Extract the (X, Y) coordinate from the center of the cell holding the provided text.  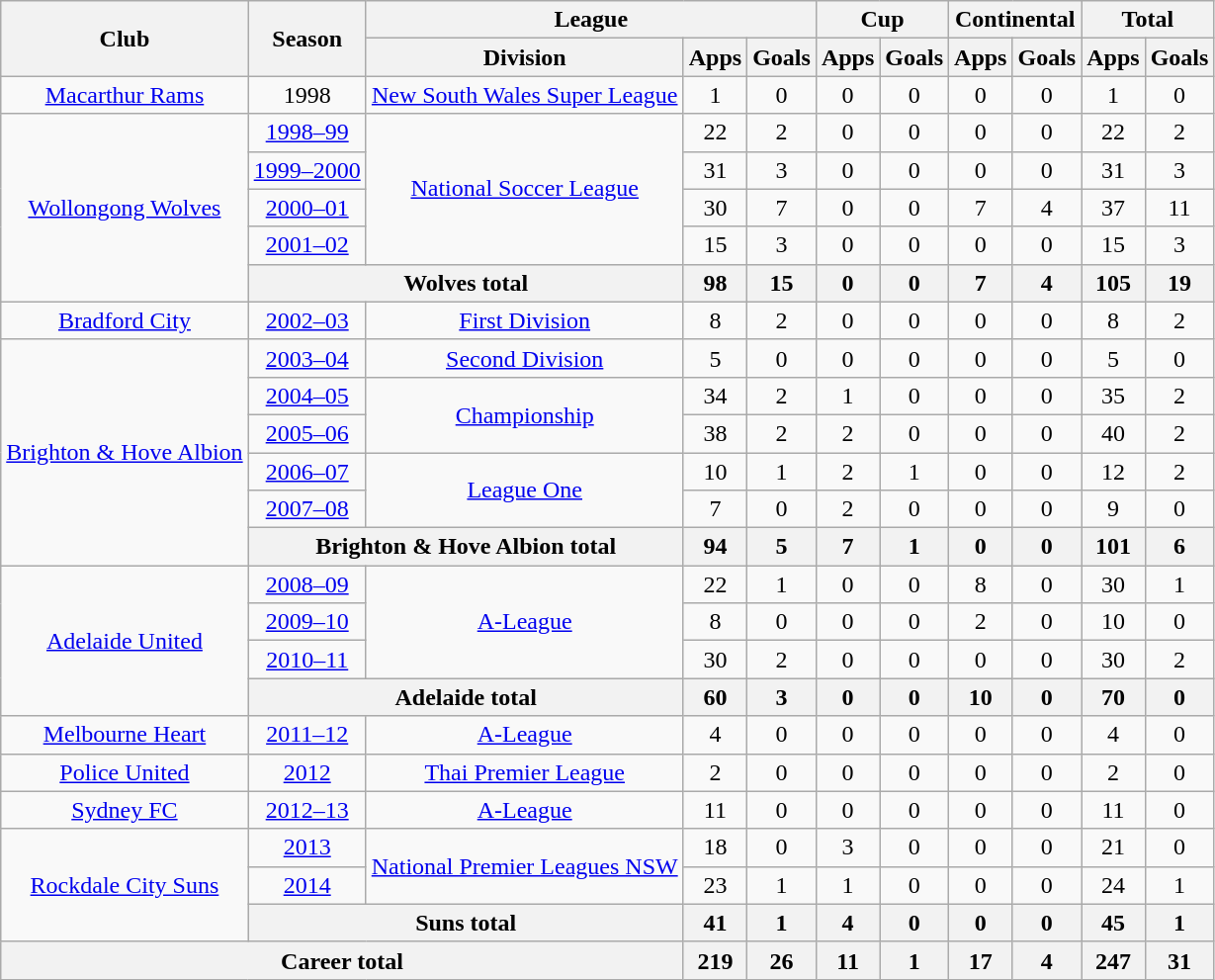
70 (1113, 697)
101 (1113, 547)
1998–99 (306, 133)
Police United (125, 772)
2003–04 (306, 358)
Club (125, 39)
26 (782, 960)
247 (1113, 960)
24 (1113, 885)
Melbourne Heart (125, 735)
37 (1113, 208)
Rockdale City Suns (125, 885)
2002–03 (306, 320)
Wolves total (466, 283)
2014 (306, 885)
2012–13 (306, 810)
Season (306, 39)
6 (1179, 547)
First Division (524, 320)
18 (715, 847)
2000–01 (306, 208)
National Soccer League (524, 189)
219 (715, 960)
98 (715, 283)
35 (1113, 396)
Continental (1015, 20)
45 (1113, 923)
2005–06 (306, 433)
1998 (306, 95)
17 (981, 960)
105 (1113, 283)
2007–08 (306, 509)
38 (715, 433)
Wollongong Wolves (125, 208)
94 (715, 547)
21 (1113, 847)
Brighton & Hove Albion total (466, 547)
Sydney FC (125, 810)
Macarthur Rams (125, 95)
12 (1113, 472)
Second Division (524, 358)
2001–02 (306, 245)
34 (715, 396)
41 (715, 923)
2009–10 (306, 622)
Adelaide United (125, 641)
23 (715, 885)
19 (1179, 283)
Bradford City (125, 320)
1999–2000 (306, 170)
2006–07 (306, 472)
2008–09 (306, 584)
League One (524, 490)
2004–05 (306, 396)
Championship (524, 414)
Career total (342, 960)
2013 (306, 847)
Suns total (466, 923)
Thai Premier League (524, 772)
2012 (306, 772)
Adelaide total (466, 697)
40 (1113, 433)
Division (524, 57)
Brighton & Hove Albion (125, 452)
9 (1113, 509)
Total (1148, 20)
60 (715, 697)
2011–12 (306, 735)
National Premier Leagues NSW (524, 866)
League (591, 20)
2010–11 (306, 660)
New South Wales Super League (524, 95)
Cup (882, 20)
